Determine the [x, y] coordinate at the center of the cell enclosing the given text.  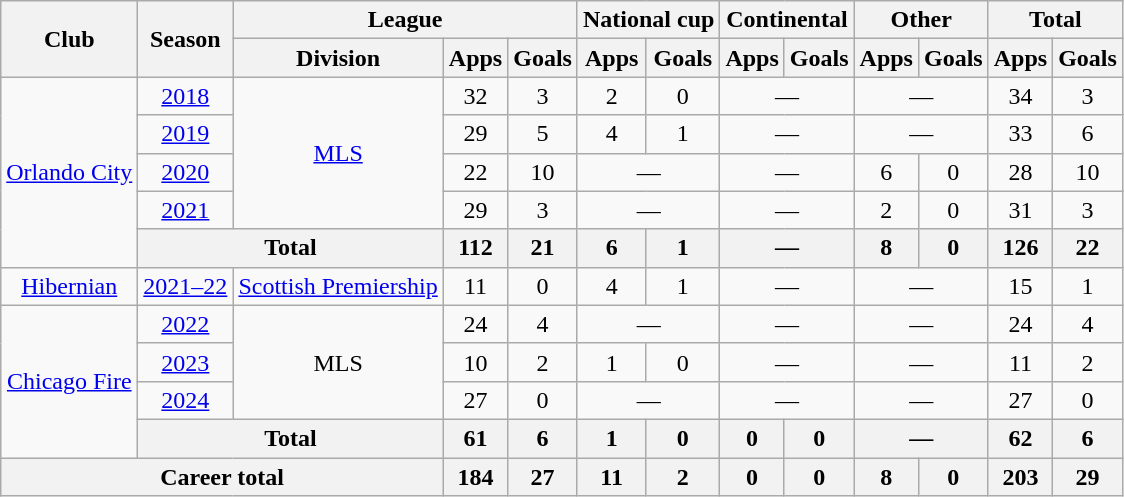
Other [921, 20]
33 [1020, 134]
5 [543, 134]
62 [1020, 438]
Career total [222, 477]
2021 [186, 210]
Orlando City [70, 172]
2022 [186, 324]
2019 [186, 134]
Chicago Fire [70, 381]
Season [186, 39]
32 [475, 96]
21 [543, 248]
2018 [186, 96]
28 [1020, 172]
League [406, 20]
184 [475, 477]
2023 [186, 362]
2024 [186, 400]
126 [1020, 248]
Scottish Premiership [338, 286]
203 [1020, 477]
34 [1020, 96]
Club [70, 39]
Hibernian [70, 286]
31 [1020, 210]
National cup [648, 20]
Division [338, 58]
Continental [787, 20]
112 [475, 248]
61 [475, 438]
2021–22 [186, 286]
2020 [186, 172]
15 [1020, 286]
